Search for the cell housing the specified text and yield its [X, Y] center coordinate. 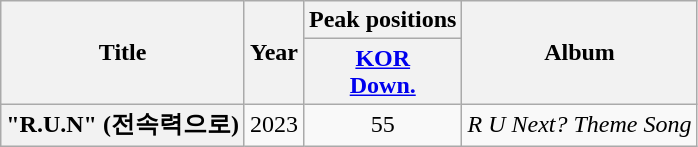
Album [580, 52]
2023 [274, 126]
R U Next? Theme Song [580, 126]
55 [383, 126]
KORDown. [383, 72]
Title [123, 52]
Year [274, 52]
"R.U.N" (전속력으로) [123, 126]
Peak positions [383, 20]
